Scan for the cell matching the given text and deliver its [X, Y] coordinate at center. 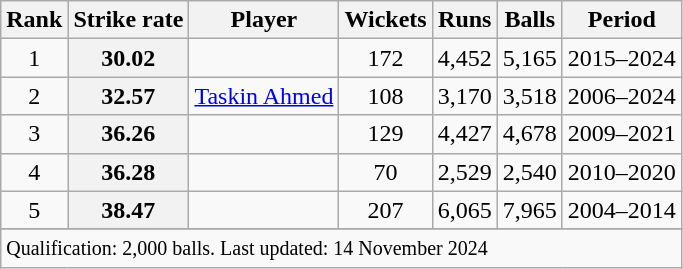
Runs [464, 20]
3,518 [530, 96]
4 [34, 172]
129 [386, 134]
4,678 [530, 134]
Period [622, 20]
3 [34, 134]
Qualification: 2,000 balls. Last updated: 14 November 2024 [342, 248]
2,540 [530, 172]
172 [386, 58]
108 [386, 96]
7,965 [530, 210]
Wickets [386, 20]
3,170 [464, 96]
Taskin Ahmed [264, 96]
207 [386, 210]
Rank [34, 20]
2010–2020 [622, 172]
36.28 [128, 172]
Player [264, 20]
2015–2024 [622, 58]
Balls [530, 20]
6,065 [464, 210]
30.02 [128, 58]
5,165 [530, 58]
5 [34, 210]
2 [34, 96]
70 [386, 172]
36.26 [128, 134]
2006–2024 [622, 96]
32.57 [128, 96]
Strike rate [128, 20]
4,427 [464, 134]
4,452 [464, 58]
38.47 [128, 210]
2004–2014 [622, 210]
2009–2021 [622, 134]
2,529 [464, 172]
1 [34, 58]
